Pinpoint the cell where the given text exists, returning its [X, Y] midpoint coordinate. 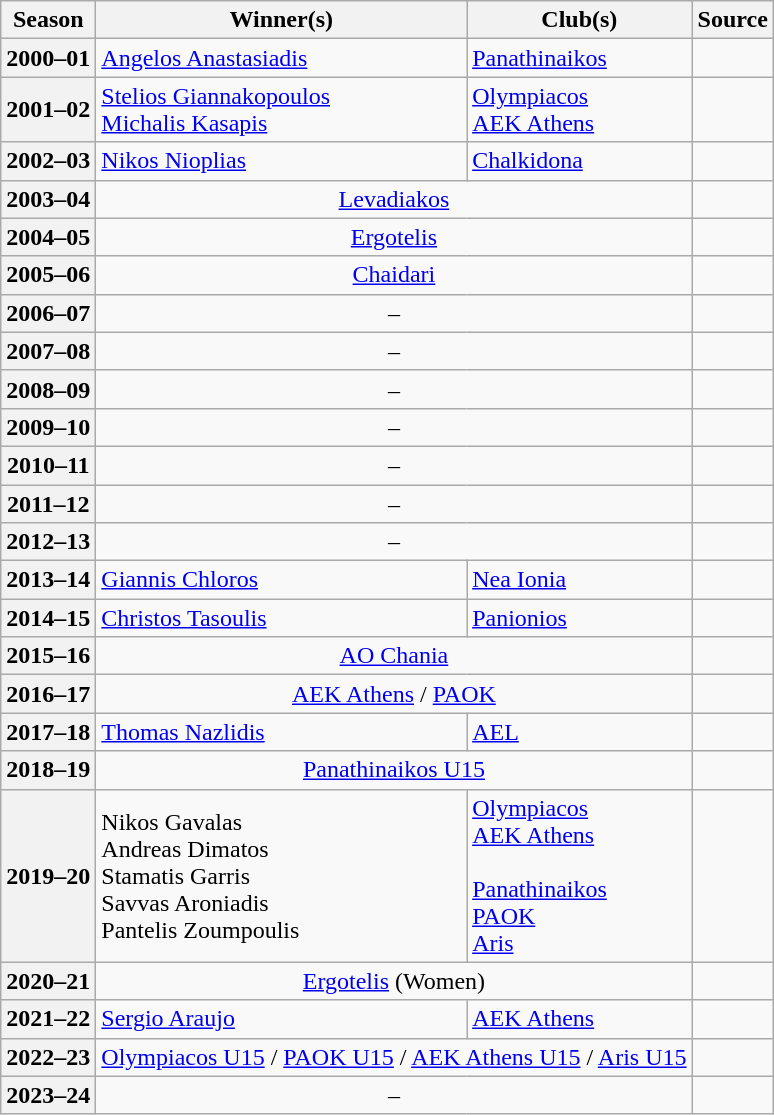
AEL [580, 732]
Giannis Chloros [282, 580]
2018–19 [48, 770]
AEK Athens / PAOK [394, 694]
Nikos Nioplias [282, 161]
2007–08 [48, 351]
AO Chania [394, 656]
Christos Tasoulis [282, 618]
2023–24 [48, 1095]
Chalkidona [580, 161]
AEK Athens [580, 1019]
Chaidari [394, 275]
2003–04 [48, 199]
Source [732, 20]
Panathinaikos U15 [394, 770]
Club(s) [580, 20]
2017–18 [48, 732]
Winner(s) [282, 20]
2019–20 [48, 876]
2004–05 [48, 237]
2005–06 [48, 275]
Nea Ionia [580, 580]
2008–09 [48, 389]
Panionios [580, 618]
Ergotelis (Women) [394, 981]
OlympiacosAEK Athens [580, 110]
2002–03 [48, 161]
2009–10 [48, 427]
2020–21 [48, 981]
Panathinaikos [580, 58]
2022–23 [48, 1057]
2010–11 [48, 465]
2012–13 [48, 542]
Ergotelis [394, 237]
2001–02 [48, 110]
Season [48, 20]
2011–12 [48, 503]
2006–07 [48, 313]
Nikos Gavalas Andreas Dimatos Stamatis Garris Savvas Aroniadis Pantelis Zoumpoulis [282, 876]
2014–15 [48, 618]
2016–17 [48, 694]
Stelios Giannakopoulos Michalis Kasapis [282, 110]
Levadiakos [394, 199]
2015–16 [48, 656]
2000–01 [48, 58]
Thomas Nazlidis [282, 732]
Sergio Araujo [282, 1019]
OlympiacosAEK AthensPanathinaikosPAOKAris [580, 876]
2021–22 [48, 1019]
Angelos Anastasiadis [282, 58]
Olympiacos U15 / PAOK U15 / AEK Athens U15 / Aris U15 [394, 1057]
2013–14 [48, 580]
